Detect which cell encompasses the target text, then output its [x, y] center coordinate. 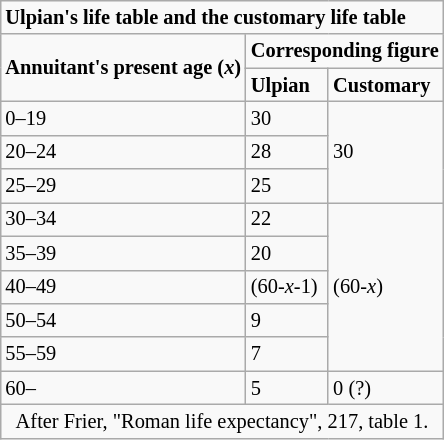
20–24 [123, 152]
0–19 [123, 118]
Corresponding figure [345, 51]
(60-x-1) [287, 287]
55–59 [123, 354]
22 [287, 219]
60– [123, 388]
(60-x) [386, 286]
25–29 [123, 186]
50–54 [123, 320]
Annuitant's present age (x) [123, 68]
Ulpian's life table and the customary life table [222, 17]
0 (?) [386, 388]
Customary [386, 85]
5 [287, 388]
7 [287, 354]
Ulpian [287, 85]
35–39 [123, 253]
40–49 [123, 287]
After Frier, "Roman life expectancy", 217, table 1. [222, 421]
25 [287, 186]
30–34 [123, 219]
20 [287, 253]
9 [287, 320]
28 [287, 152]
